Locate the cell with the specified text and output its [X, Y] center coordinate. 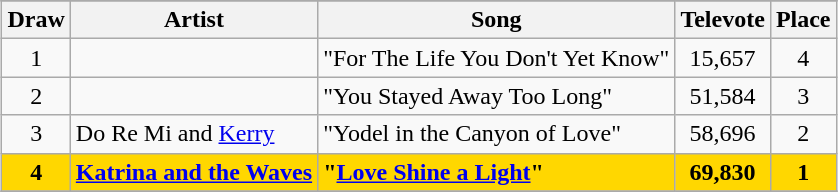
Artist [194, 20]
"You Stayed Away Too Long" [496, 96]
Televote [722, 20]
58,696 [722, 134]
"For The Life You Don't Yet Know" [496, 58]
15,657 [722, 58]
Draw [36, 20]
"Love Shine a Light" [496, 172]
69,830 [722, 172]
Song [496, 20]
51,584 [722, 96]
Katrina and the Waves [194, 172]
Do Re Mi and Kerry [194, 134]
Place [803, 20]
"Yodel in the Canyon of Love" [496, 134]
